Search for the cell housing the specified text and yield its (x, y) center coordinate. 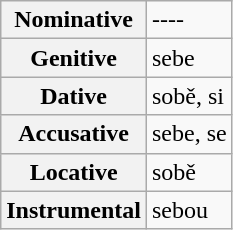
sobě, si (189, 96)
Instrumental (74, 210)
Dative (74, 96)
sebou (189, 210)
Genitive (74, 58)
Nominative (74, 20)
sebe, se (189, 134)
---- (189, 20)
Locative (74, 172)
sebe (189, 58)
sobě (189, 172)
Accusative (74, 134)
